Capture the cell that displays the provided text and extract its (X, Y) central coordinate. 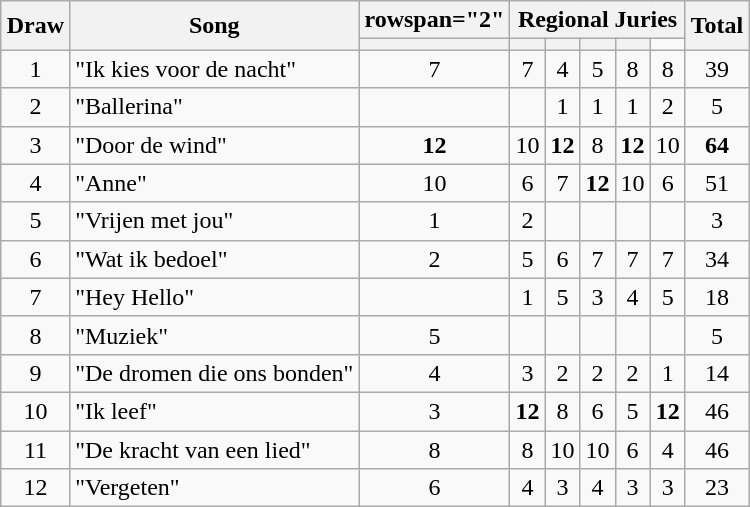
11 (35, 449)
"Door de wind" (214, 145)
Regional Juries (598, 20)
"Vrijen met jou" (214, 221)
"Hey Hello" (214, 297)
Total (717, 26)
23 (717, 488)
64 (717, 145)
"Ik leef" (214, 411)
"Ik kies voor de nacht" (214, 69)
"Wat ik bedoel" (214, 259)
"Ballerina" (214, 107)
14 (717, 373)
18 (717, 297)
"Vergeten" (214, 488)
Song (214, 26)
Draw (35, 26)
"De dromen die ons bonden" (214, 373)
34 (717, 259)
"Anne" (214, 183)
9 (35, 373)
"Muziek" (214, 335)
39 (717, 69)
51 (717, 183)
"De kracht van een lied" (214, 449)
rowspan="2" (434, 20)
